Scan for the cell matching the given text and deliver its [x, y] coordinate at center. 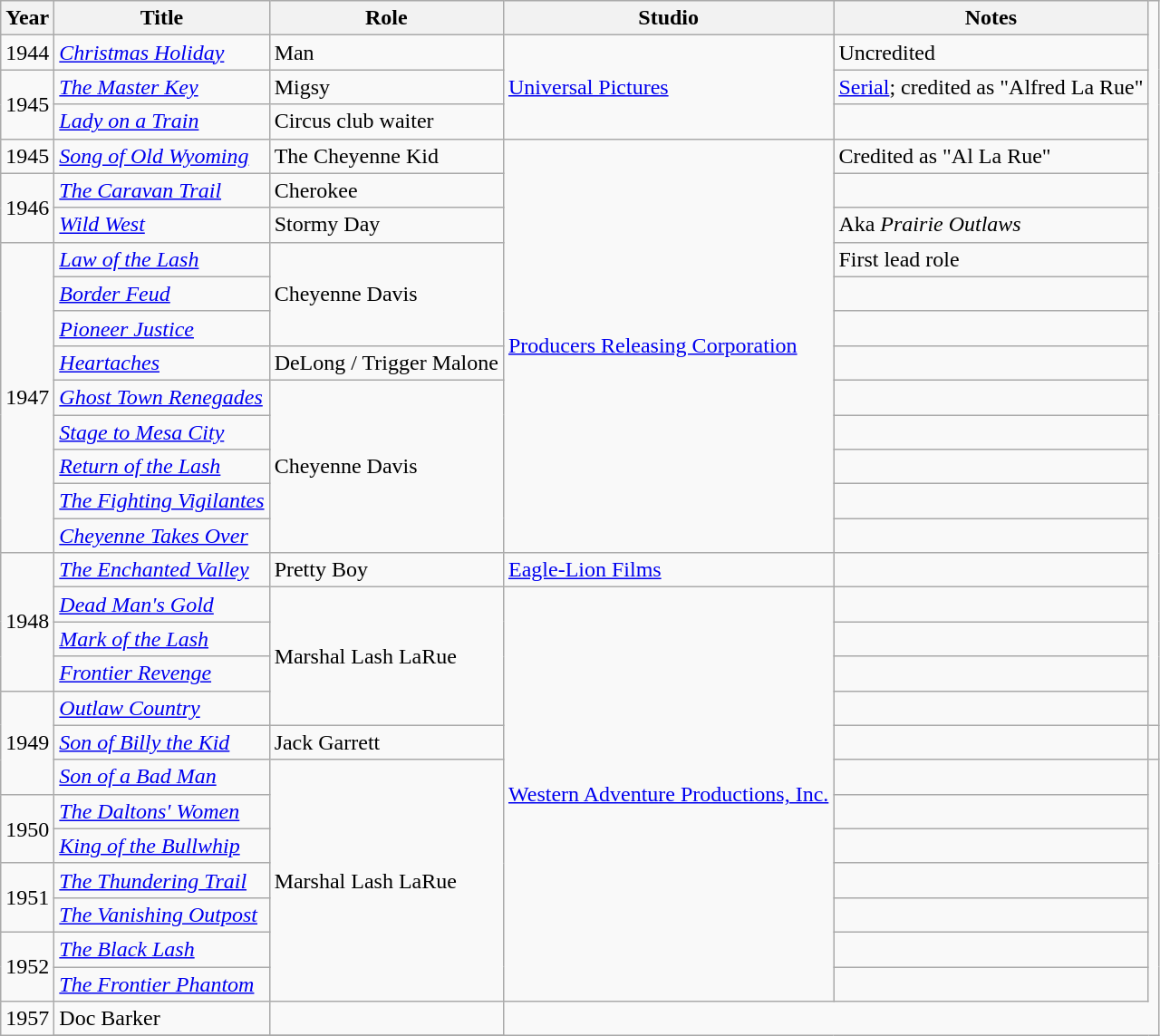
1948 [27, 622]
Title [161, 18]
1947 [27, 397]
Year [27, 18]
The Vanishing Outpost [161, 915]
Son of Billy the Kid [161, 742]
The Black Lash [161, 949]
Cherokee [386, 190]
Cheyenne Takes Over [161, 536]
Credited as "Al La Rue" [991, 156]
Return of the Lash [161, 467]
Frontier Revenge [161, 673]
The Cheyenne Kid [386, 156]
Aka Prairie Outlaws [991, 225]
Pretty Boy [386, 570]
Ghost Town Renegades [161, 397]
Serial; credited as "Alfred La Rue" [991, 87]
Border Feud [161, 294]
The Fighting Vigilantes [161, 501]
Lady on a Train [161, 121]
King of the Bullwhip [161, 846]
1957 [27, 1019]
Stage to Mesa City [161, 432]
Christmas Holiday [161, 53]
Producers Releasing Corporation [668, 346]
Song of Old Wyoming [161, 156]
The Thundering Trail [161, 880]
1950 [27, 828]
Stormy Day [386, 225]
1944 [27, 53]
Heartaches [161, 363]
Son of a Bad Man [161, 777]
Western Adventure Productions, Inc. [668, 794]
The Frontier Phantom [161, 983]
Eagle-Lion Films [668, 570]
Pioneer Justice [161, 328]
Universal Pictures [668, 87]
The Daltons' Women [161, 811]
Wild West [161, 225]
The Enchanted Valley [161, 570]
Law of the Lash [161, 259]
DeLong / Trigger Malone [386, 363]
Studio [668, 18]
Man [386, 53]
Uncredited [991, 53]
Doc Barker [161, 1019]
1952 [27, 966]
Circus club waiter [386, 121]
The Master Key [161, 87]
Dead Man's Gold [161, 605]
Jack Garrett [386, 742]
1951 [27, 897]
Outlaw Country [161, 708]
1949 [27, 742]
Migsy [386, 87]
Role [386, 18]
1946 [27, 208]
Mark of the Lash [161, 639]
The Caravan Trail [161, 190]
Notes [991, 18]
First lead role [991, 259]
